Locate the cell with the specified text and output its (X, Y) center coordinate. 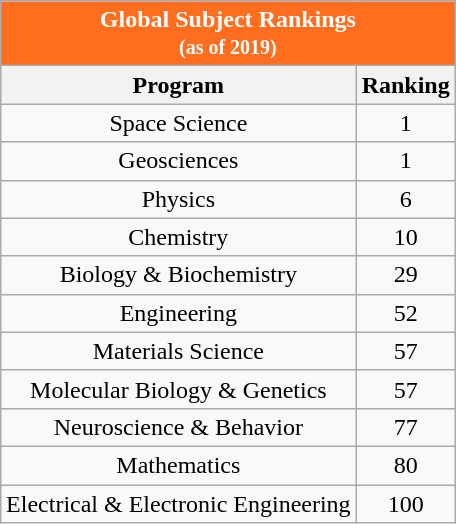
6 (406, 199)
Engineering (179, 313)
Biology & Biochemistry (179, 275)
Space Science (179, 123)
52 (406, 313)
Neuroscience & Behavior (179, 427)
Chemistry (179, 237)
10 (406, 237)
Geosciences (179, 161)
Materials Science (179, 351)
Physics (179, 199)
Molecular Biology & Genetics (179, 389)
29 (406, 275)
77 (406, 427)
Mathematics (179, 465)
100 (406, 503)
Program (179, 85)
Global Subject Rankings(as of 2019) (228, 34)
Electrical & Electronic Engineering (179, 503)
Ranking (406, 85)
80 (406, 465)
